Scan for the cell matching the given text and deliver its [X, Y] coordinate at center. 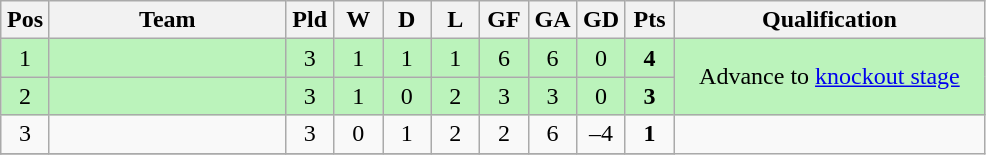
Pld [310, 20]
D [406, 20]
Advance to knockout stage [830, 77]
Pts [650, 20]
Pos [26, 20]
GF [504, 20]
4 [650, 58]
Team [167, 20]
W [358, 20]
Qualification [830, 20]
GA [552, 20]
–4 [602, 134]
GD [602, 20]
L [456, 20]
